Detect which cell encompasses the target text, then output its (x, y) center coordinate. 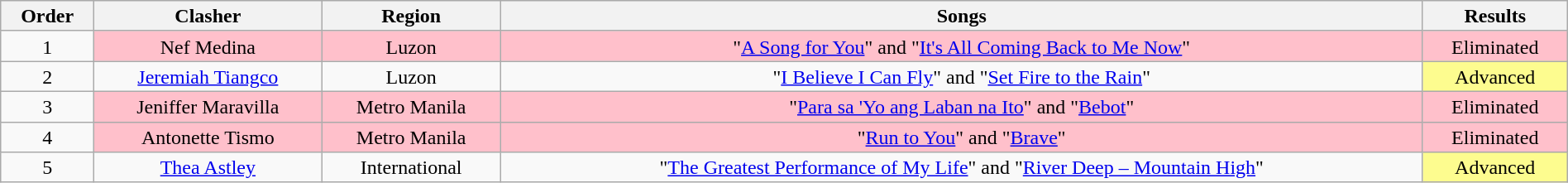
Order (48, 17)
Results (1495, 17)
3 (48, 106)
Nef Medina (208, 46)
5 (48, 167)
2 (48, 76)
Jeniffer Maravilla (208, 106)
"Run to You" and "Brave" (961, 137)
"The Greatest Performance of My Life" and "River Deep – Mountain High" (961, 167)
"A Song for You" and "It's All Coming Back to Me Now" (961, 46)
Jeremiah Tiangco (208, 76)
Clasher (208, 17)
4 (48, 137)
"Para sa 'Yo ang Laban na Ito" and "Bebot" (961, 106)
Songs (961, 17)
International (411, 167)
"I Believe I Can Fly" and "Set Fire to the Rain" (961, 76)
Antonette Tismo (208, 137)
Thea Astley (208, 167)
Region (411, 17)
1 (48, 46)
